Find where the given text appears and provide that cell's center as [X, Y] coordinate. 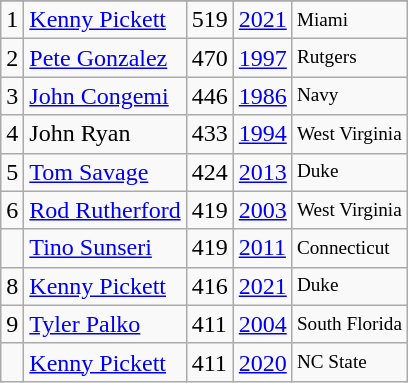
Rutgers [349, 58]
John Ryan [105, 134]
Tino Sunseri [105, 248]
Miami [349, 20]
Rod Rutherford [105, 210]
Tyler Palko [105, 324]
8 [12, 286]
1994 [262, 134]
3 [12, 96]
9 [12, 324]
Connecticut [349, 248]
Navy [349, 96]
416 [210, 286]
2020 [262, 362]
1 [12, 20]
Pete Gonzalez [105, 58]
2004 [262, 324]
2013 [262, 172]
5 [12, 172]
South Florida [349, 324]
470 [210, 58]
446 [210, 96]
519 [210, 20]
424 [210, 172]
6 [12, 210]
NC State [349, 362]
4 [12, 134]
1997 [262, 58]
John Congemi [105, 96]
2011 [262, 248]
2003 [262, 210]
2 [12, 58]
Tom Savage [105, 172]
433 [210, 134]
1986 [262, 96]
